Identify which cell holds the provided text, then report its (x, y) central coordinate. 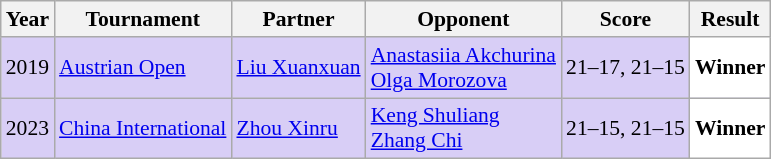
China International (142, 128)
Zhou Xinru (298, 128)
2019 (28, 68)
Year (28, 19)
Keng Shuliang Zhang Chi (464, 128)
Score (626, 19)
Partner (298, 19)
21–17, 21–15 (626, 68)
Liu Xuanxuan (298, 68)
Result (730, 19)
Tournament (142, 19)
Anastasiia Akchurina Olga Morozova (464, 68)
Austrian Open (142, 68)
2023 (28, 128)
21–15, 21–15 (626, 128)
Opponent (464, 19)
